Output the (x, y) coordinate of the center of the cell containing the given text.  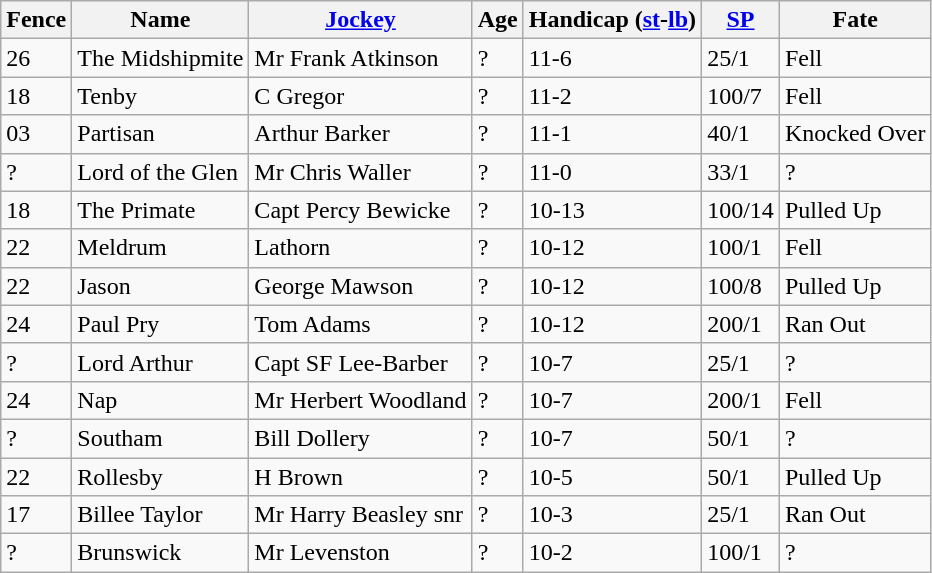
Lord of the Glen (160, 172)
100/14 (741, 210)
Bill Dollery (360, 438)
Mr Chris Waller (360, 172)
40/1 (741, 134)
Mr Herbert Woodland (360, 400)
11-6 (612, 58)
SP (741, 20)
11-0 (612, 172)
Capt Percy Bewicke (360, 210)
Jockey (360, 20)
Jason (160, 286)
Lathorn (360, 248)
Mr Harry Beasley snr (360, 515)
Fence (36, 20)
Nap (160, 400)
03 (36, 134)
Knocked Over (855, 134)
Partisan (160, 134)
26 (36, 58)
Meldrum (160, 248)
C Gregor (360, 96)
Handicap (st-lb) (612, 20)
10-5 (612, 477)
Billee Taylor (160, 515)
Tom Adams (360, 324)
The Midshipmite (160, 58)
100/7 (741, 96)
Mr Frank Atkinson (360, 58)
10-3 (612, 515)
10-13 (612, 210)
10-2 (612, 553)
George Mawson (360, 286)
Rollesby (160, 477)
Capt SF Lee-Barber (360, 362)
Age (498, 20)
Brunswick (160, 553)
Tenby (160, 96)
100/8 (741, 286)
Name (160, 20)
The Primate (160, 210)
11-1 (612, 134)
Arthur Barker (360, 134)
Paul Pry (160, 324)
11-2 (612, 96)
Lord Arthur (160, 362)
17 (36, 515)
Fate (855, 20)
33/1 (741, 172)
Mr Levenston (360, 553)
H Brown (360, 477)
Southam (160, 438)
